Extract the [X, Y] coordinate from the center of the cell holding the provided text.  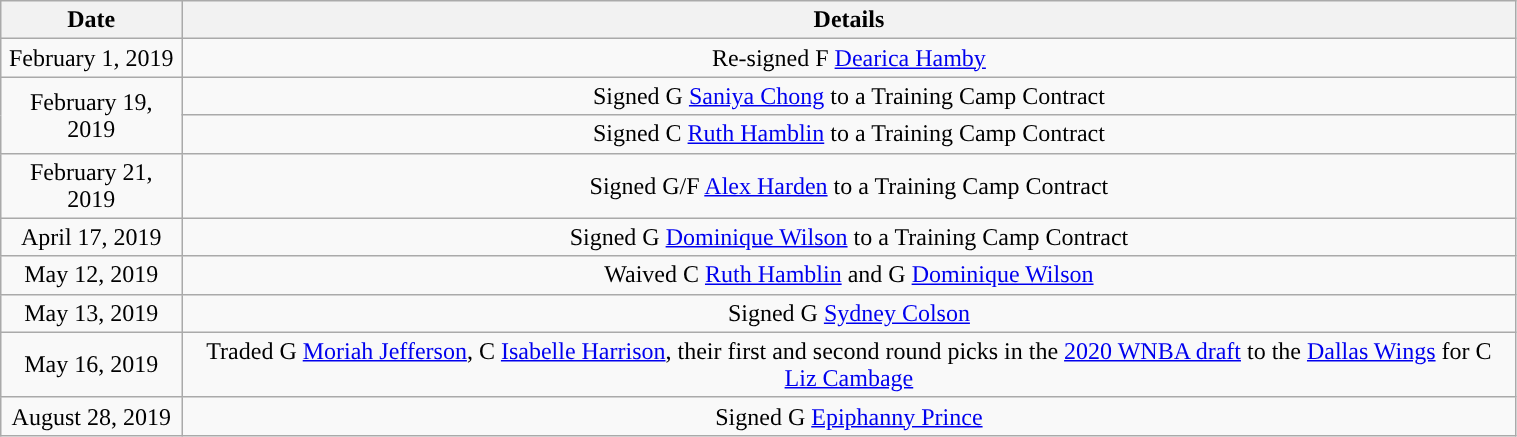
May 12, 2019 [92, 275]
August 28, 2019 [92, 416]
May 13, 2019 [92, 313]
Signed G Dominique Wilson to a Training Camp Contract [849, 237]
April 17, 2019 [92, 237]
February 19, 2019 [92, 115]
Signed G Epiphanny Prince [849, 416]
May 16, 2019 [92, 364]
Signed G Saniya Chong to a Training Camp Contract [849, 96]
Waived C Ruth Hamblin and G Dominique Wilson [849, 275]
Date [92, 20]
Traded G Moriah Jefferson, C Isabelle Harrison, their first and second round picks in the 2020 WNBA draft to the Dallas Wings for C Liz Cambage [849, 364]
February 1, 2019 [92, 58]
Signed G/F Alex Harden to a Training Camp Contract [849, 186]
Details [849, 20]
Signed C Ruth Hamblin to a Training Camp Contract [849, 134]
Signed G Sydney Colson [849, 313]
February 21, 2019 [92, 186]
Re-signed F Dearica Hamby [849, 58]
